From the cell containing the given text, extract its center point as [X, Y] coordinate. 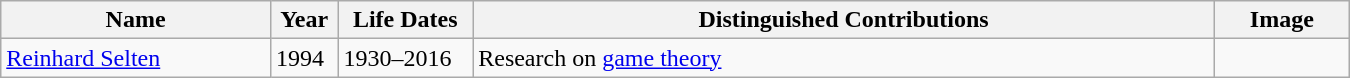
Image [1282, 20]
Reinhard Selten [136, 58]
1994 [304, 58]
Distinguished Contributions [844, 20]
Name [136, 20]
1930–2016 [406, 58]
Life Dates [406, 20]
Research on game theory [844, 58]
Year [304, 20]
